Return the [X, Y] coordinate for the center point of the cell that contains the specified text.  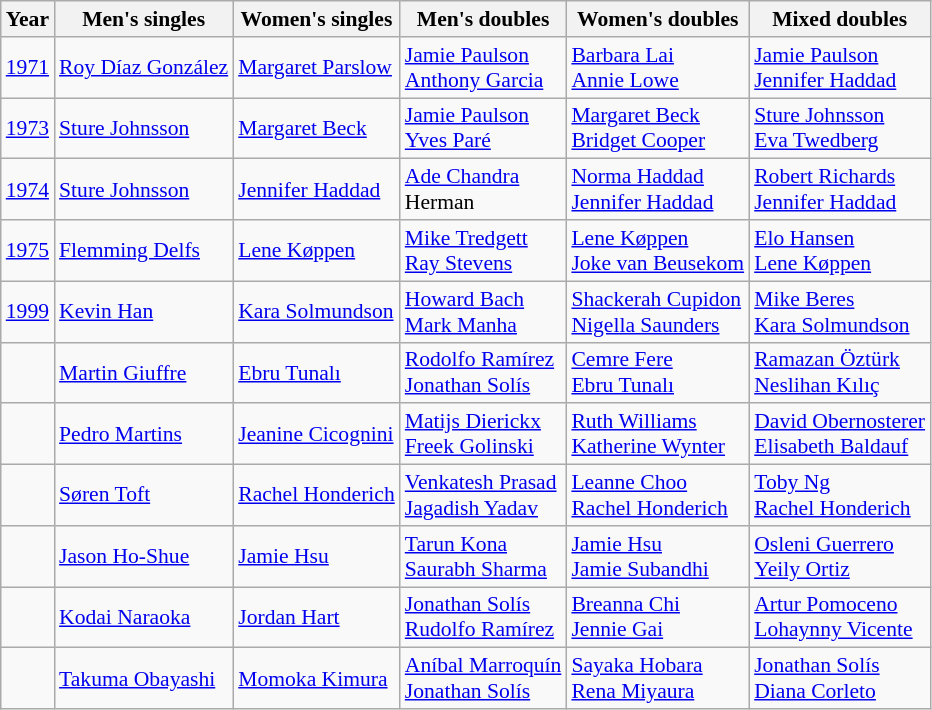
Pedro Martins [144, 434]
Venkatesh Prasad Jagadish Yadav [484, 496]
Sture Johnsson Eva Twedberg [840, 128]
Artur Pomoceno Lohaynny Vicente [840, 618]
Jeanine Cicognini [316, 434]
Margaret Beck [316, 128]
Flemming Delfs [144, 250]
Jonathan Solís Diana Corleto [840, 678]
Elo Hansen Lene Køppen [840, 250]
Robert Richards Jennifer Haddad [840, 190]
Jordan Hart [316, 618]
Momoka Kimura [316, 678]
Ramazan Öztürk Neslihan Kılıç [840, 372]
Kodai Naraoka [144, 618]
Jamie Paulson Anthony Garcia [484, 68]
David Obernosterer Elisabeth Baldauf [840, 434]
Margaret Beck Bridget Cooper [658, 128]
Breanna Chi Jennie Gai [658, 618]
1975 [28, 250]
Men's doubles [484, 19]
Women's singles [316, 19]
Jason Ho-Shue [144, 556]
Martin Giuffre [144, 372]
Sayaka Hobara Rena Miyaura [658, 678]
Women's doubles [658, 19]
Year [28, 19]
Jamie Paulson Jennifer Haddad [840, 68]
Shackerah Cupidon Nigella Saunders [658, 312]
1973 [28, 128]
Jamie Hsu [316, 556]
Jonathan Solís Rudolfo Ramírez [484, 618]
Lene Køppen [316, 250]
Men's singles [144, 19]
Roy Díaz González [144, 68]
Margaret Parslow [316, 68]
Rodolfo Ramírez Jonathan Solís [484, 372]
Jennifer Haddad [316, 190]
1971 [28, 68]
Kevin Han [144, 312]
Rachel Honderich [316, 496]
Mike Tredgett Ray Stevens [484, 250]
Barbara Lai Annie Lowe [658, 68]
Jamie Hsu Jamie Subandhi [658, 556]
Tarun Kona Saurabh Sharma [484, 556]
Aníbal Marroquín Jonathan Solís [484, 678]
Mixed doubles [840, 19]
1974 [28, 190]
Norma Haddad Jennifer Haddad [658, 190]
Howard Bach Mark Manha [484, 312]
Søren Toft [144, 496]
Lene Køppen Joke van Beusekom [658, 250]
Matijs Dierickx Freek Golinski [484, 434]
Toby Ng Rachel Honderich [840, 496]
Ebru Tunalı [316, 372]
Takuma Obayashi [144, 678]
Osleni Guerrero Yeily Ortiz [840, 556]
1999 [28, 312]
Ade Chandra Herman [484, 190]
Jamie Paulson Yves Paré [484, 128]
Mike Beres Kara Solmundson [840, 312]
Cemre Fere Ebru Tunalı [658, 372]
Ruth Williams Katherine Wynter [658, 434]
Kara Solmundson [316, 312]
Leanne Choo Rachel Honderich [658, 496]
